Return the [x, y] coordinate for the center point of the cell that contains the specified text.  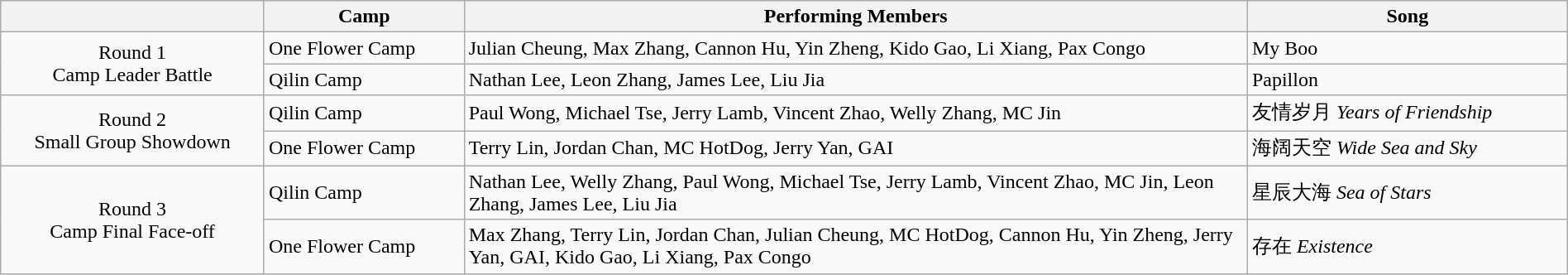
Nathan Lee, Leon Zhang, James Lee, Liu Jia [855, 80]
Paul Wong, Michael Tse, Jerry Lamb, Vincent Zhao, Welly Zhang, MC Jin [855, 113]
Julian Cheung, Max Zhang, Cannon Hu, Yin Zheng, Kido Gao, Li Xiang, Pax Congo [855, 48]
Round 1Camp Leader Battle [132, 64]
友情岁月 Years of Friendship [1408, 113]
Max Zhang, Terry Lin, Jordan Chan, Julian Cheung, MC HotDog, Cannon Hu, Yin Zheng, Jerry Yan, GAI, Kido Gao, Li Xiang, Pax Congo [855, 247]
海阔天空 Wide Sea and Sky [1408, 149]
My Boo [1408, 48]
Camp [364, 17]
Round 3Camp Final Face-off [132, 220]
Papillon [1408, 80]
Performing Members [855, 17]
Song [1408, 17]
Terry Lin, Jordan Chan, MC HotDog, Jerry Yan, GAI [855, 149]
Round 2Small Group Showdown [132, 131]
星辰大海 Sea of Stars [1408, 192]
Nathan Lee, Welly Zhang, Paul Wong, Michael Tse, Jerry Lamb, Vincent Zhao, MC Jin, Leon Zhang, James Lee, Liu Jia [855, 192]
存在 Existence [1408, 247]
